Output the [x, y] coordinate of the center of the cell containing the given text.  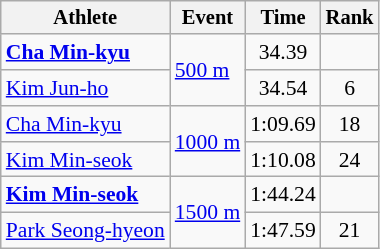
34.54 [282, 88]
1:44.24 [282, 195]
Time [282, 18]
34.39 [282, 53]
Athlete [86, 18]
21 [350, 231]
Park Seong-hyeon [86, 231]
24 [350, 160]
1000 m [208, 142]
18 [350, 124]
Event [208, 18]
500 m [208, 70]
Kim Jun-ho [86, 88]
Rank [350, 18]
6 [350, 88]
1500 m [208, 212]
1:10.08 [282, 160]
1:47.59 [282, 231]
1:09.69 [282, 124]
